Determine the (x, y) coordinate at the center of the cell enclosing the given text.  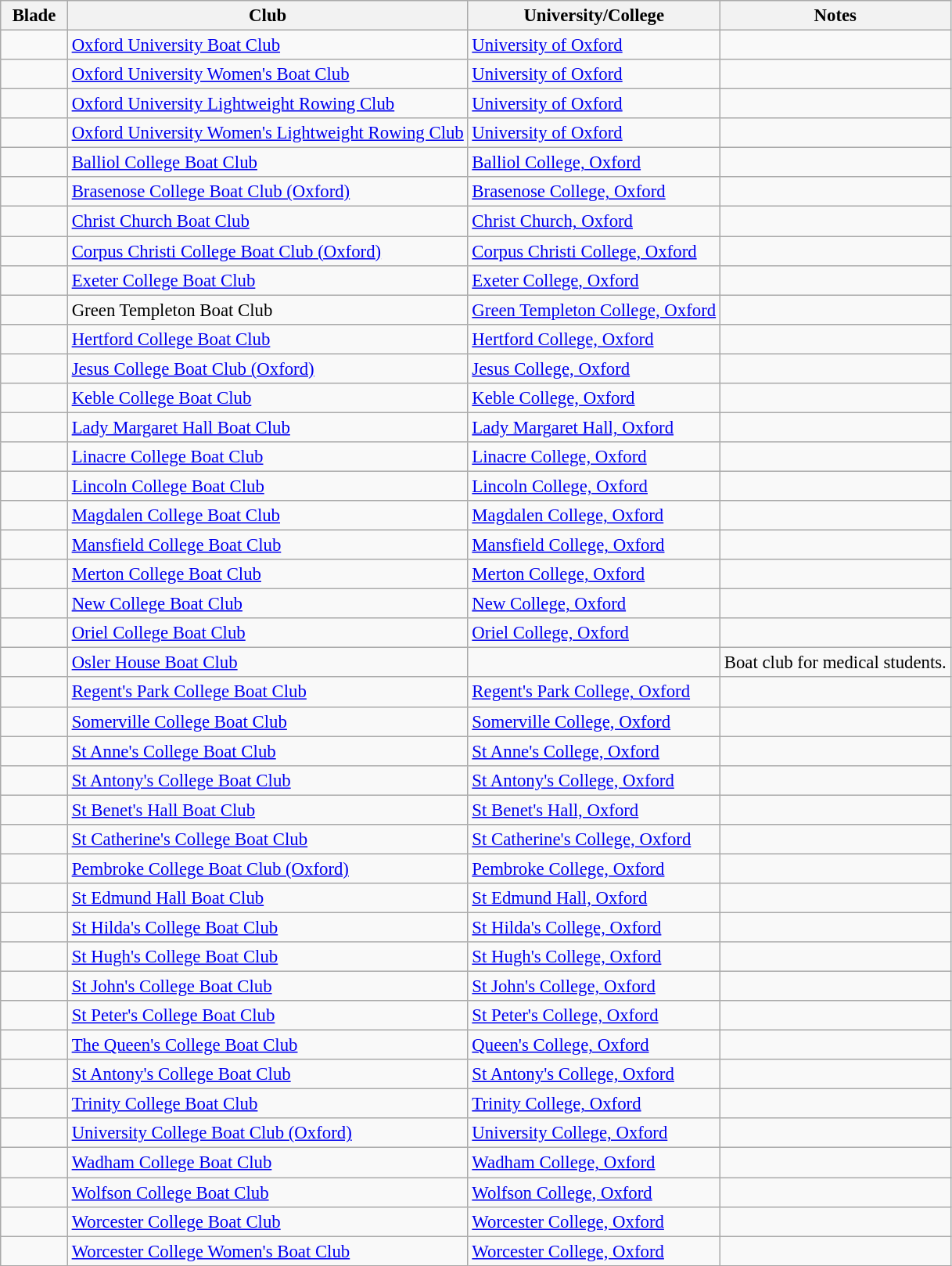
Balliol College, Oxford (594, 163)
Lady Margaret Hall, Oxford (594, 427)
St Benet's Hall Boat Club (268, 810)
Trinity College, Oxford (594, 1104)
Green Templeton Boat Club (268, 310)
Worcester College Boat Club (268, 1221)
Magdalen College, Oxford (594, 516)
St Hugh's College Boat Club (268, 957)
Blade (34, 16)
Wadham College Boat Club (268, 1163)
Exeter College, Oxford (594, 280)
Worcester College Women's Boat Club (268, 1251)
Keble College, Oxford (594, 398)
Lincoln College, Oxford (594, 486)
Linacre College Boat Club (268, 457)
St Catherine's College Boat Club (268, 840)
New College Boat Club (268, 604)
Wolfson College Boat Club (268, 1192)
University/College (594, 16)
Lady Margaret Hall Boat Club (268, 427)
Notes (835, 16)
St Hugh's College, Oxford (594, 957)
Trinity College Boat Club (268, 1104)
Wadham College, Oxford (594, 1163)
Brasenose College, Oxford (594, 192)
Merton College Boat Club (268, 574)
St Peter's College, Oxford (594, 1016)
Jesus College, Oxford (594, 369)
Balliol College Boat Club (268, 163)
St Edmund Hall, Oxford (594, 898)
Exeter College Boat Club (268, 280)
University College Boat Club (Oxford) (268, 1134)
Queen's College, Oxford (594, 1045)
Oriel College Boat Club (268, 633)
Lincoln College Boat Club (268, 486)
Wolfson College, Oxford (594, 1192)
St John's College, Oxford (594, 987)
Osler House Boat Club (268, 663)
St Peter's College Boat Club (268, 1016)
Oxford University Women's Boat Club (268, 74)
Corpus Christi College Boat Club (Oxford) (268, 251)
St Benet's Hall, Oxford (594, 810)
Oxford University Lightweight Rowing Club (268, 104)
Linacre College, Oxford (594, 457)
Keble College Boat Club (268, 398)
St Anne's College, Oxford (594, 751)
St Hilda's College Boat Club (268, 927)
Club (268, 16)
Regent's Park College Boat Club (268, 692)
Christ Church Boat Club (268, 221)
The Queen's College Boat Club (268, 1045)
St Edmund Hall Boat Club (268, 898)
Somerville College Boat Club (268, 721)
St Anne's College Boat Club (268, 751)
Hertford College, Oxford (594, 339)
Corpus Christi College, Oxford (594, 251)
Pembroke College Boat Club (Oxford) (268, 869)
Regent's Park College, Oxford (594, 692)
Oxford University Boat Club (268, 45)
Somerville College, Oxford (594, 721)
Brasenose College Boat Club (Oxford) (268, 192)
Green Templeton College, Oxford (594, 310)
Jesus College Boat Club (Oxford) (268, 369)
St Hilda's College, Oxford (594, 927)
St John's College Boat Club (268, 987)
Christ Church, Oxford (594, 221)
Hertford College Boat Club (268, 339)
Magdalen College Boat Club (268, 516)
Oxford University Women's Lightweight Rowing Club (268, 133)
Mansfield College, Oxford (594, 545)
St Catherine's College, Oxford (594, 840)
University College, Oxford (594, 1134)
New College, Oxford (594, 604)
Boat club for medical students. (835, 663)
Pembroke College, Oxford (594, 869)
Merton College, Oxford (594, 574)
Oriel College, Oxford (594, 633)
Mansfield College Boat Club (268, 545)
